Capture the cell that displays the provided text and extract its (X, Y) central coordinate. 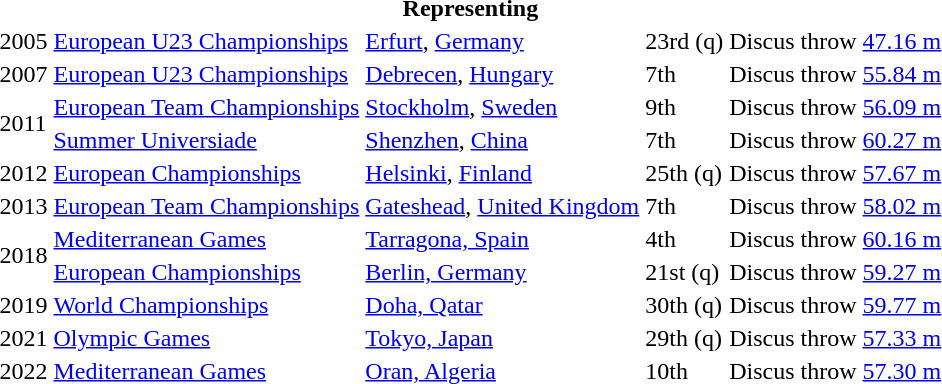
29th (q) (684, 338)
Doha, Qatar (502, 305)
25th (q) (684, 173)
4th (684, 239)
Shenzhen, China (502, 140)
Mediterranean Games (206, 239)
Summer Universiade (206, 140)
Tarragona, Spain (502, 239)
Gateshead, United Kingdom (502, 206)
Berlin, Germany (502, 272)
World Championships (206, 305)
9th (684, 107)
30th (q) (684, 305)
23rd (q) (684, 41)
21st (q) (684, 272)
Stockholm, Sweden (502, 107)
Helsinki, Finland (502, 173)
Erfurt, Germany (502, 41)
Tokyo, Japan (502, 338)
Olympic Games (206, 338)
Debrecen, Hungary (502, 74)
